Detect which cell encompasses the target text, then output its [X, Y] center coordinate. 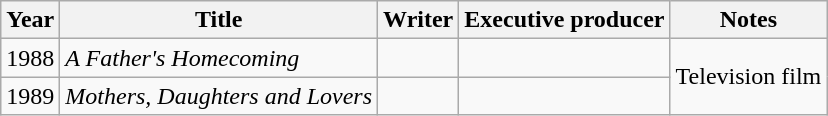
1989 [30, 96]
Notes [748, 20]
Executive producer [564, 20]
Television film [748, 77]
Mothers, Daughters and Lovers [219, 96]
Writer [418, 20]
Title [219, 20]
A Father's Homecoming [219, 58]
Year [30, 20]
1988 [30, 58]
